Provide the [x, y] coordinate of the cell's center where the given text is located.  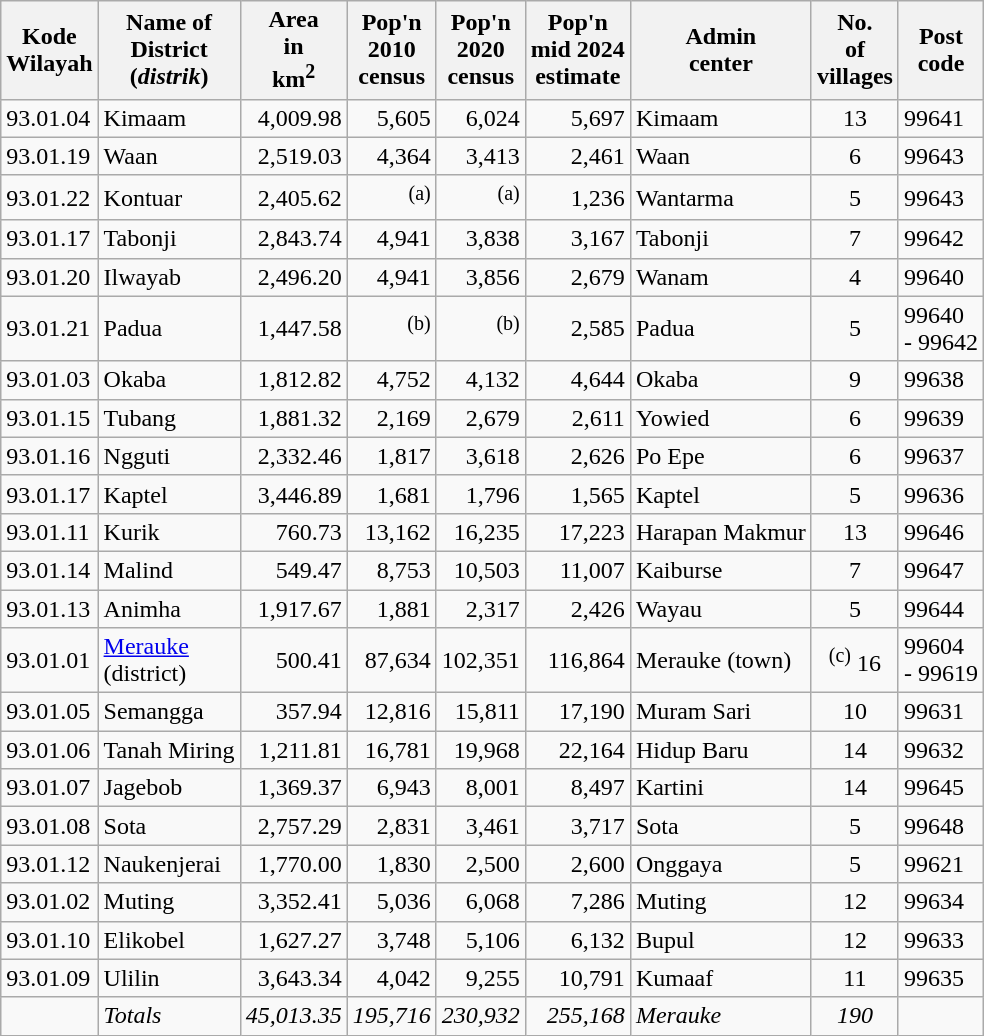
2,843.74 [294, 239]
93.01.08 [50, 826]
15,811 [480, 712]
3,856 [480, 277]
500.41 [294, 660]
93.01.03 [50, 380]
6,943 [392, 788]
99646 [940, 532]
Merauke [720, 1016]
Kurik [169, 532]
Pop'n mid 2024estimate [578, 50]
Malind [169, 570]
5,036 [392, 902]
93.01.16 [50, 456]
8,753 [392, 570]
19,968 [480, 750]
Admincenter [720, 50]
93.01.14 [50, 570]
17,190 [578, 712]
2,332.46 [294, 456]
2,426 [578, 609]
4,009.98 [294, 118]
13,162 [392, 532]
17,223 [578, 532]
2,496.20 [294, 277]
2,831 [392, 826]
99642 [940, 239]
6,068 [480, 902]
93.01.15 [50, 418]
11,007 [578, 570]
4,752 [392, 380]
99631 [940, 712]
357.94 [294, 712]
4,364 [392, 156]
Ulilin [169, 978]
99641 [940, 118]
2,405.62 [294, 198]
99640 [940, 277]
Tanah Miring [169, 750]
Onggaya [720, 864]
6,024 [480, 118]
Hidup Baru [720, 750]
Merauke (town) [720, 660]
87,634 [392, 660]
Yowied [720, 418]
Kontuar [169, 198]
93.01.22 [50, 198]
93.01.10 [50, 940]
Name ofDistrict(distrik) [169, 50]
255,168 [578, 1016]
1,881.32 [294, 418]
10,791 [578, 978]
99648 [940, 826]
No. ofvillages [854, 50]
Pop'n 2020census [480, 50]
8,001 [480, 788]
99604- 99619 [940, 660]
3,446.89 [294, 494]
Tubang [169, 418]
1,447.58 [294, 328]
93.01.20 [50, 277]
45,013.35 [294, 1016]
93.01.04 [50, 118]
12,816 [392, 712]
10 [854, 712]
16,781 [392, 750]
1,881 [392, 609]
93.01.06 [50, 750]
16,235 [480, 532]
Elikobel [169, 940]
1,770.00 [294, 864]
99638 [940, 380]
10,503 [480, 570]
99639 [940, 418]
3,643.34 [294, 978]
1,830 [392, 864]
2,626 [578, 456]
190 [854, 1016]
1,565 [578, 494]
4,132 [480, 380]
Totals [169, 1016]
22,164 [578, 750]
Bupul [720, 940]
8,497 [578, 788]
99633 [940, 940]
2,317 [480, 609]
99644 [940, 609]
3,618 [480, 456]
2,169 [392, 418]
3,167 [578, 239]
Wantarma [720, 198]
3,748 [392, 940]
9 [854, 380]
4,042 [392, 978]
99632 [940, 750]
93.01.12 [50, 864]
99634 [940, 902]
1,236 [578, 198]
7,286 [578, 902]
3,413 [480, 156]
93.01.05 [50, 712]
2,461 [578, 156]
4 [854, 277]
Po Epe [720, 456]
3,838 [480, 239]
Kode Wilayah [50, 50]
5,605 [392, 118]
2,600 [578, 864]
Merauke (district) [169, 660]
11 [854, 978]
6,132 [578, 940]
1,796 [480, 494]
99645 [940, 788]
Animha [169, 609]
Wayau [720, 609]
116,864 [578, 660]
3,717 [578, 826]
3,352.41 [294, 902]
2,757.29 [294, 826]
1,369.37 [294, 788]
93.01.01 [50, 660]
Muram Sari [720, 712]
2,519.03 [294, 156]
1,627.27 [294, 940]
Area inkm2 [294, 50]
5,106 [480, 940]
99637 [940, 456]
3,461 [480, 826]
99647 [940, 570]
Postcode [940, 50]
99635 [940, 978]
93.01.11 [50, 532]
93.01.19 [50, 156]
5,697 [578, 118]
99636 [940, 494]
93.01.02 [50, 902]
Ilwayab [169, 277]
1,817 [392, 456]
Harapan Makmur [720, 532]
9,255 [480, 978]
93.01.21 [50, 328]
Semangga [169, 712]
Wanam [720, 277]
(c) 16 [854, 660]
4,644 [578, 380]
93.01.13 [50, 609]
2,500 [480, 864]
1,917.67 [294, 609]
Kartini [720, 788]
Jagebob [169, 788]
760.73 [294, 532]
195,716 [392, 1016]
99640 - 99642 [940, 328]
230,932 [480, 1016]
93.01.09 [50, 978]
99621 [940, 864]
Pop'n 2010census [392, 50]
1,681 [392, 494]
Kumaaf [720, 978]
Naukenjerai [169, 864]
1,211.81 [294, 750]
93.01.07 [50, 788]
102,351 [480, 660]
Kaiburse [720, 570]
549.47 [294, 570]
2,585 [578, 328]
2,611 [578, 418]
Ngguti [169, 456]
1,812.82 [294, 380]
